Find where the given text appears and provide that cell's center as (X, Y) coordinate. 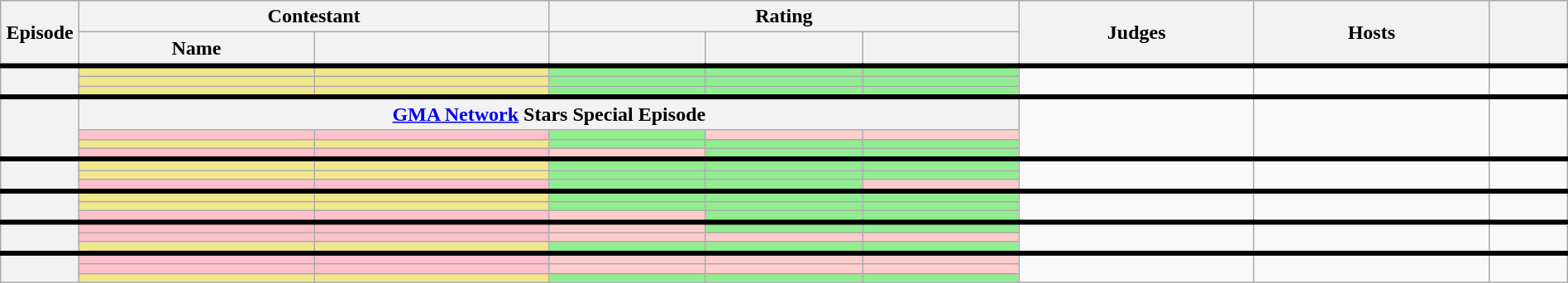
Hosts (1371, 33)
Rating (784, 17)
Name (196, 49)
Judges (1136, 33)
Contestant (313, 17)
Episode (40, 33)
GMA Network Stars Special Episode (549, 113)
